Output the [X, Y] coordinate of the center of the cell containing the given text.  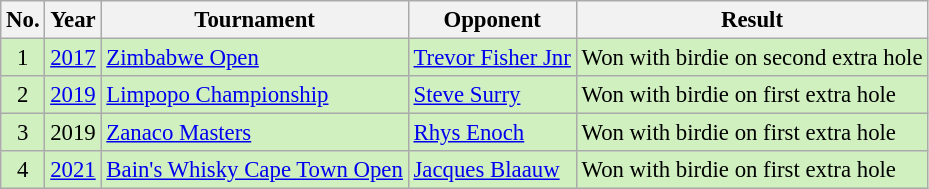
2021 [73, 170]
Steve Surry [492, 95]
1 [23, 58]
Rhys Enoch [492, 133]
Limpopo Championship [254, 95]
Zanaco Masters [254, 133]
Trevor Fisher Jnr [492, 58]
4 [23, 170]
No. [23, 20]
Jacques Blaauw [492, 170]
2017 [73, 58]
Year [73, 20]
3 [23, 133]
Won with birdie on second extra hole [752, 58]
2 [23, 95]
Zimbabwe Open [254, 58]
Bain's Whisky Cape Town Open [254, 170]
Result [752, 20]
Tournament [254, 20]
Opponent [492, 20]
